From the cell containing the given text, extract its center point as (x, y) coordinate. 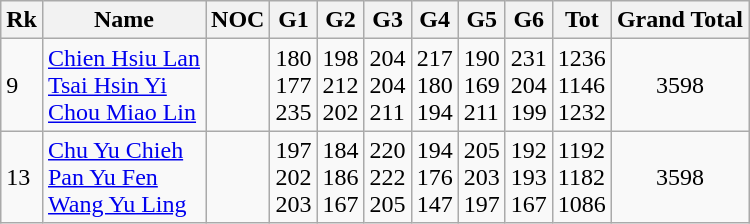
Chu Yu Chieh Pan Yu Fen Wang Yu Ling (124, 177)
Rk (22, 20)
Chien Hsiu Lan Tsai Hsin Yi Chou Miao Lin (124, 85)
13 (22, 177)
Name (124, 20)
G4 (434, 20)
190 169 211 (482, 85)
1192 1182 1086 (582, 177)
184 186 167 (340, 177)
231 204 199 (528, 85)
9 (22, 85)
G6 (528, 20)
1236 1146 1232 (582, 85)
Grand Total (680, 20)
Tot (582, 20)
G2 (340, 20)
G5 (482, 20)
180 177 235 (294, 85)
G3 (388, 20)
NOC (238, 20)
194 176 147 (434, 177)
220 222 205 (388, 177)
192 193 167 (528, 177)
G1 (294, 20)
204 204 211 (388, 85)
217 180 194 (434, 85)
197 202 203 (294, 177)
205 203 197 (482, 177)
198 212 202 (340, 85)
